Search for the cell housing the specified text and yield its (x, y) center coordinate. 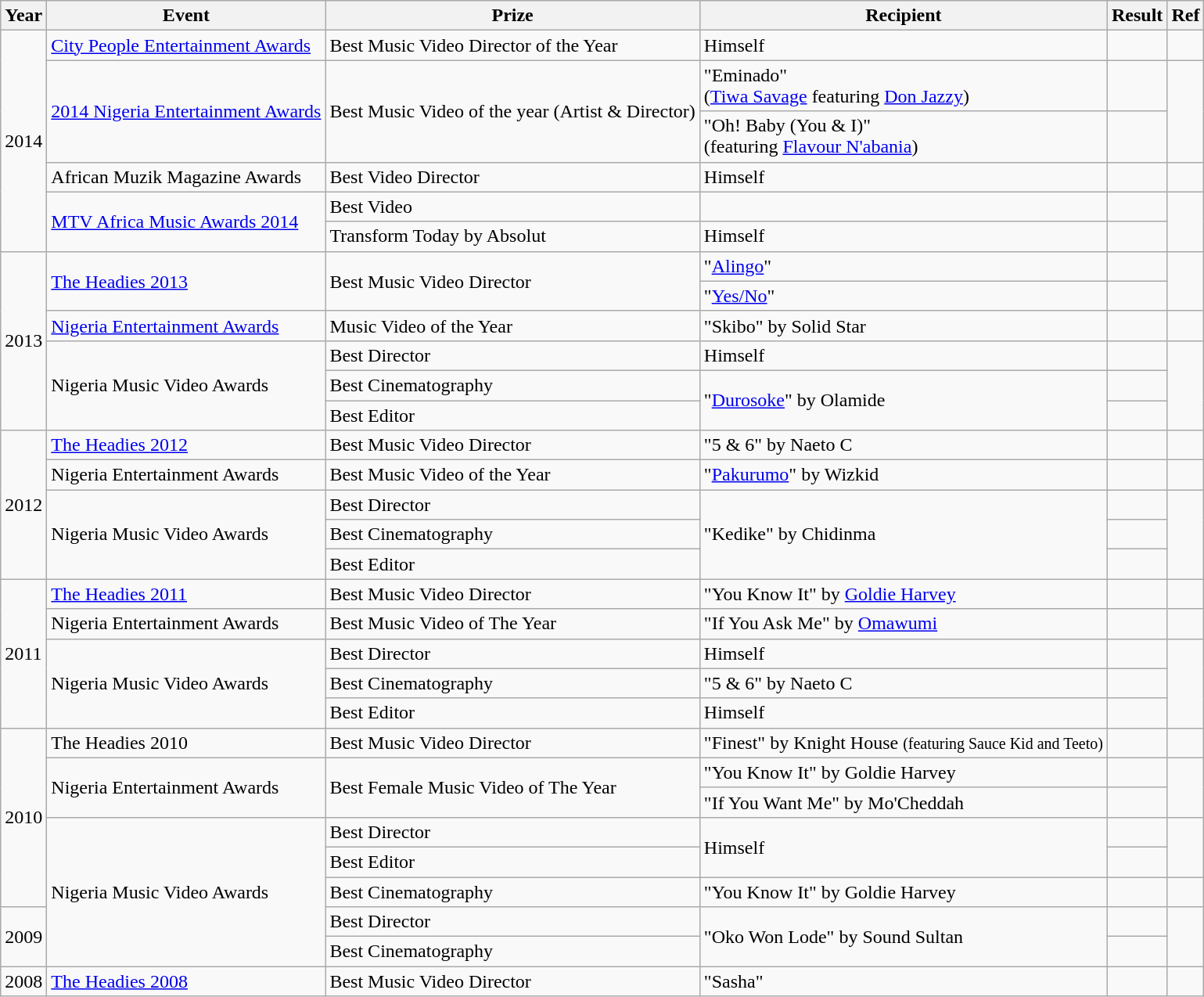
The Headies 2011 (186, 594)
Ref (1186, 16)
2012 (23, 505)
2008 (23, 981)
"Skibo" by Solid Star (903, 326)
MTV Africa Music Awards 2014 (186, 221)
Best Female Music Video of The Year (512, 787)
The Headies 2010 (186, 743)
2014 (23, 141)
2013 (23, 340)
African Muzik Magazine Awards (186, 177)
City People Entertainment Awards (186, 45)
"Eminado" (Tiwa Savage featuring Don Jazzy) (903, 86)
The Headies 2013 (186, 281)
"Finest" by Knight House (featuring Sauce Kid and Teeto) (903, 743)
2009 (23, 937)
Prize (512, 16)
"Sasha" (903, 981)
Result (1137, 16)
Best Music Video of The Year (512, 624)
"Alingo" (903, 266)
Best Music Video Director of the Year (512, 45)
"Pakurumo" by Wizkid (903, 475)
Recipient (903, 16)
"Durosoke" by Olamide (903, 400)
2014 Nigeria Entertainment Awards (186, 111)
"Oko Won Lode" by Sound Sultan (903, 937)
Music Video of the Year (512, 326)
"If You Want Me" by Mo'Cheddah (903, 802)
Best Video (512, 207)
The Headies 2008 (186, 981)
2011 (23, 653)
"Yes/No" (903, 296)
Best Music Video of the Year (512, 475)
Event (186, 16)
"Oh! Baby (You & I)" (featuring Flavour N'abania) (903, 136)
"If You Ask Me" by Omawumi (903, 624)
Best Music Video of the year (Artist & Director) (512, 111)
2010 (23, 817)
Year (23, 16)
"Kedike" by Chidinma (903, 534)
The Headies 2012 (186, 445)
Transform Today by Absolut (512, 236)
Best Video Director (512, 177)
